Find where the given text appears and provide that cell's center as (X, Y) coordinate. 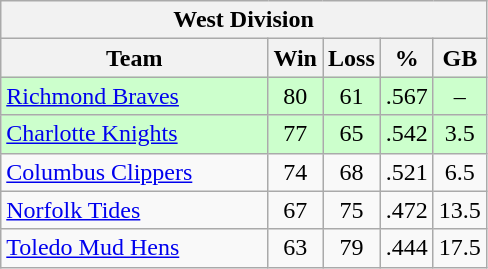
Columbus Clippers (134, 172)
65 (351, 134)
.472 (406, 210)
.567 (406, 96)
79 (351, 248)
.542 (406, 134)
63 (296, 248)
80 (296, 96)
6.5 (460, 172)
Norfolk Tides (134, 210)
3.5 (460, 134)
61 (351, 96)
13.5 (460, 210)
75 (351, 210)
67 (296, 210)
West Division (244, 20)
77 (296, 134)
.444 (406, 248)
17.5 (460, 248)
Toledo Mud Hens (134, 248)
74 (296, 172)
Loss (351, 58)
Win (296, 58)
% (406, 58)
Team (134, 58)
Richmond Braves (134, 96)
.521 (406, 172)
– (460, 96)
68 (351, 172)
Charlotte Knights (134, 134)
GB (460, 58)
